Pinpoint the cell where the given text exists, returning its [x, y] midpoint coordinate. 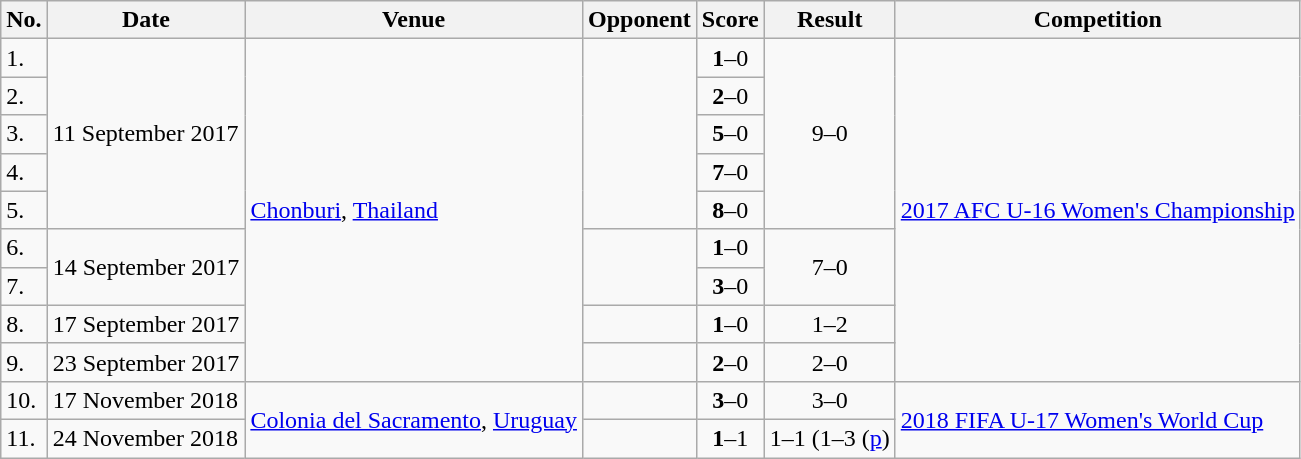
11 September 2017 [146, 134]
1–1 (1–3 (p) [830, 438]
Result [830, 20]
1–2 [830, 324]
2. [24, 96]
6. [24, 248]
14 September 2017 [146, 267]
17 September 2017 [146, 324]
10. [24, 400]
9–0 [830, 134]
Venue [414, 20]
17 November 2018 [146, 400]
Opponent [639, 20]
1–1 [730, 438]
24 November 2018 [146, 438]
8–0 [730, 210]
23 September 2017 [146, 362]
Chonburi, Thailand [414, 210]
1. [24, 58]
5–0 [730, 134]
5. [24, 210]
11. [24, 438]
3. [24, 134]
2018 FIFA U-17 Women's World Cup [1098, 419]
Date [146, 20]
9. [24, 362]
7. [24, 286]
No. [24, 20]
Score [730, 20]
Competition [1098, 20]
Colonia del Sacramento, Uruguay [414, 419]
4. [24, 172]
2017 AFC U-16 Women's Championship [1098, 210]
8. [24, 324]
